Locate the cell with the specified text and output its [x, y] center coordinate. 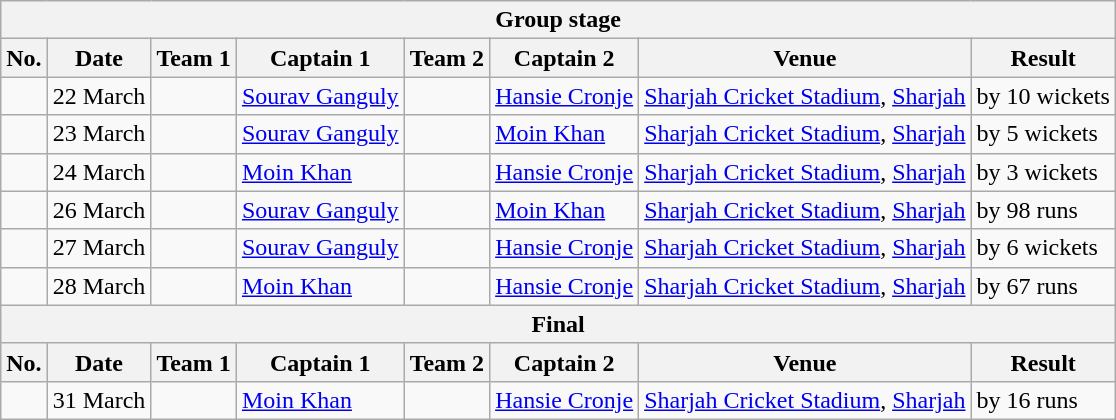
by 6 wickets [1043, 248]
by 10 wickets [1043, 96]
by 5 wickets [1043, 134]
by 16 runs [1043, 400]
22 March [99, 96]
by 67 runs [1043, 286]
by 3 wickets [1043, 172]
23 March [99, 134]
28 March [99, 286]
by 98 runs [1043, 210]
24 March [99, 172]
Final [558, 324]
26 March [99, 210]
27 March [99, 248]
31 March [99, 400]
Group stage [558, 20]
